Detect which cell encompasses the target text, then output its [x, y] center coordinate. 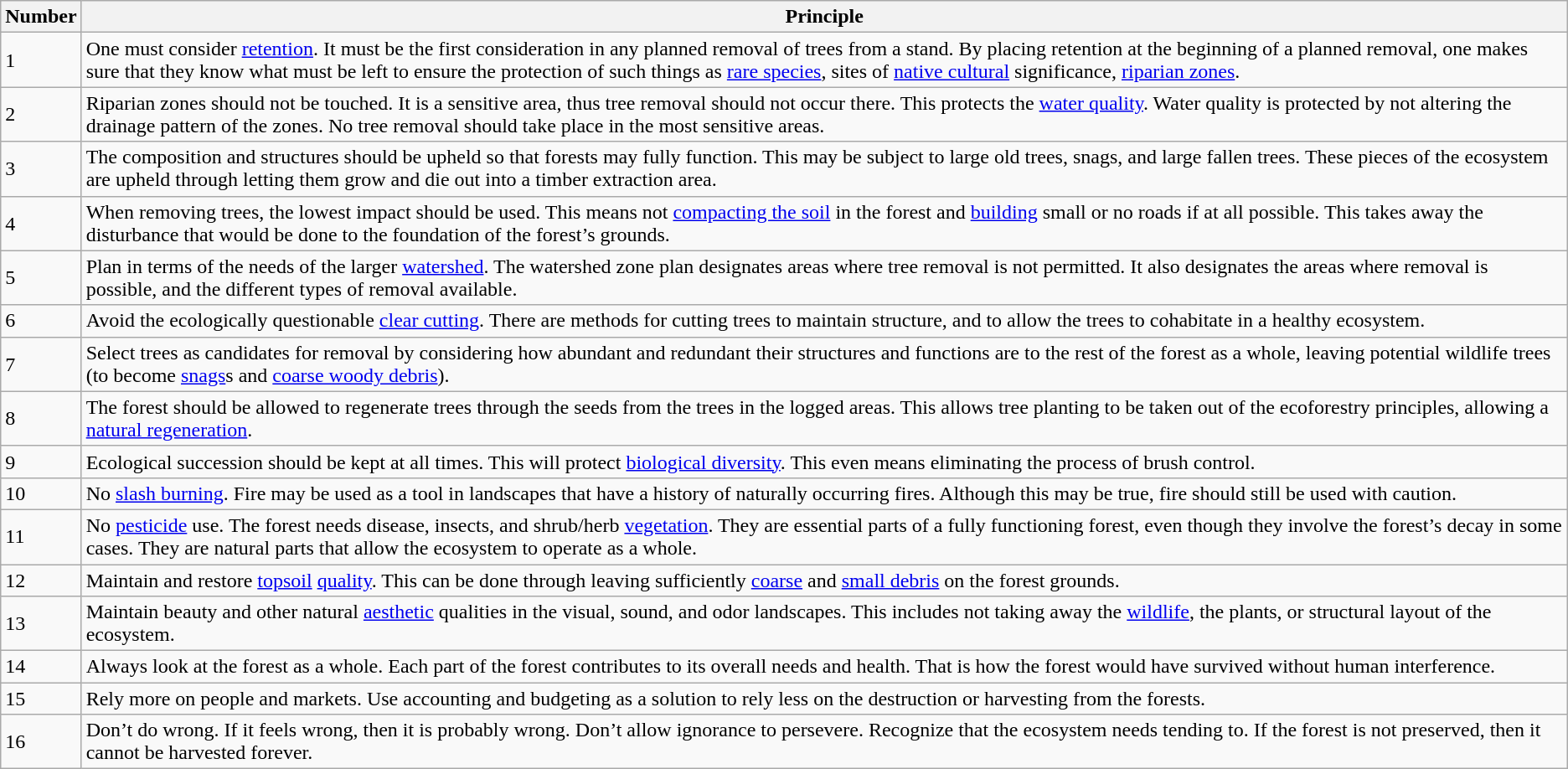
Principle [824, 17]
14 [41, 667]
Maintain and restore topsoil quality. This can be done through leaving sufficiently coarse and small debris on the forest grounds. [824, 581]
15 [41, 699]
9 [41, 462]
8 [41, 419]
12 [41, 581]
10 [41, 493]
7 [41, 364]
5 [41, 278]
Number [41, 17]
Ecological succession should be kept at all times. This will protect biological diversity. This even means eliminating the process of brush control. [824, 462]
13 [41, 623]
2 [41, 114]
16 [41, 742]
4 [41, 223]
1 [41, 60]
6 [41, 321]
Rely more on people and markets. Use accounting and budgeting as a solution to rely less on the destruction or harvesting from the forests. [824, 699]
3 [41, 169]
11 [41, 536]
